From the cell containing the given text, extract its center point as (x, y) coordinate. 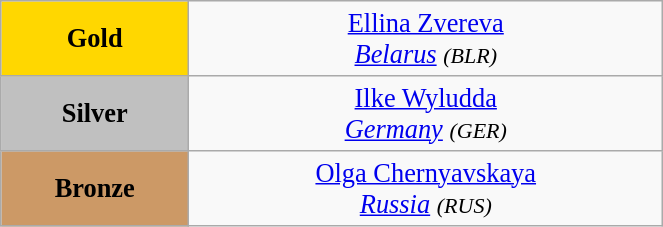
Olga ChernyavskayaRussia (RUS) (426, 188)
Gold (95, 38)
Ilke WyluddaGermany (GER) (426, 112)
Silver (95, 112)
Bronze (95, 188)
Ellina ZverevaBelarus (BLR) (426, 38)
